Output the (x, y) coordinate of the center of the cell containing the given text.  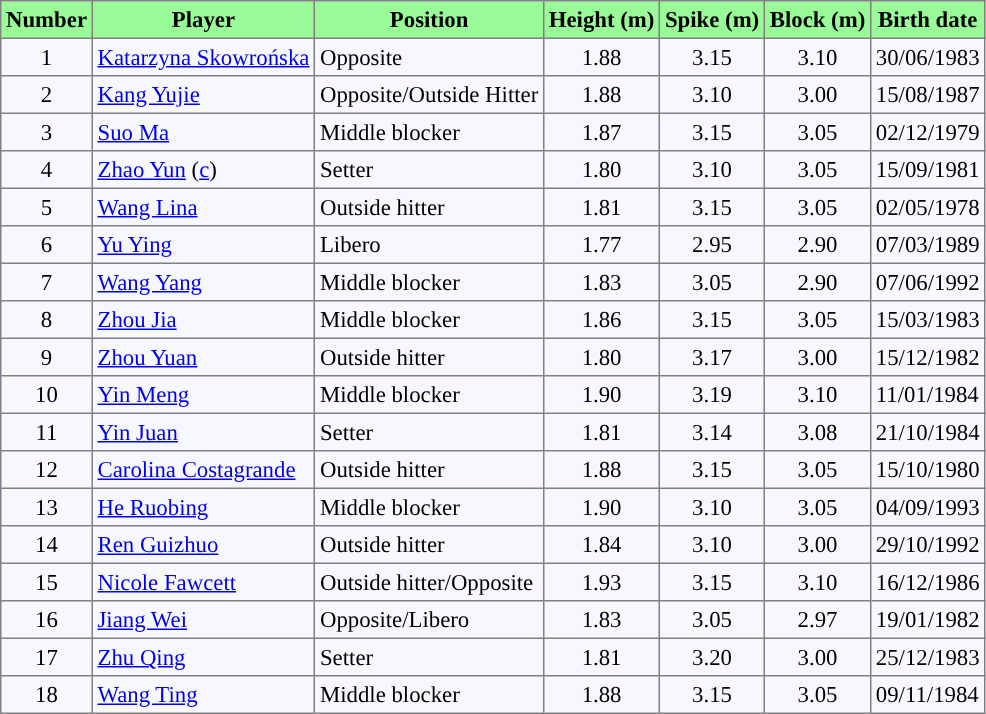
Player (203, 20)
13 (47, 507)
8 (47, 320)
Yu Ying (203, 245)
18 (47, 695)
02/12/1979 (928, 132)
11/01/1984 (928, 395)
15 (47, 582)
Wang Lina (203, 207)
6 (47, 245)
1.77 (601, 245)
2.97 (817, 620)
17 (47, 657)
2 (47, 95)
04/09/1993 (928, 507)
5 (47, 207)
Block (m) (817, 20)
Libero (430, 245)
21/10/1984 (928, 432)
Wang Ting (203, 695)
4 (47, 170)
3.19 (712, 395)
Height (m) (601, 20)
Zhou Yuan (203, 357)
Birth date (928, 20)
16 (47, 620)
Wang Yang (203, 282)
15/10/1980 (928, 470)
Outside hitter/Opposite (430, 582)
Position (430, 20)
3.08 (817, 432)
Zhu Qing (203, 657)
16/12/1986 (928, 582)
3.14 (712, 432)
11 (47, 432)
Yin Meng (203, 395)
2.95 (712, 245)
7 (47, 282)
Zhou Jia (203, 320)
14 (47, 545)
19/01/1982 (928, 620)
Spike (m) (712, 20)
09/11/1984 (928, 695)
Suo Ma (203, 132)
Kang Yujie (203, 95)
12 (47, 470)
02/05/1978 (928, 207)
25/12/1983 (928, 657)
1.93 (601, 582)
1.84 (601, 545)
07/03/1989 (928, 245)
Ren Guizhuo (203, 545)
29/10/1992 (928, 545)
Number (47, 20)
9 (47, 357)
1 (47, 57)
1.86 (601, 320)
3 (47, 132)
Katarzyna Skowrońska (203, 57)
Opposite/Libero (430, 620)
Opposite (430, 57)
15/08/1987 (928, 95)
07/06/1992 (928, 282)
Zhao Yun (c) (203, 170)
Yin Juan (203, 432)
1.87 (601, 132)
3.17 (712, 357)
15/12/1982 (928, 357)
3.20 (712, 657)
He Ruobing (203, 507)
Opposite/Outside Hitter (430, 95)
15/09/1981 (928, 170)
30/06/1983 (928, 57)
Carolina Costagrande (203, 470)
10 (47, 395)
Jiang Wei (203, 620)
Nicole Fawcett (203, 582)
15/03/1983 (928, 320)
